Find where the given text appears and provide that cell's center as (X, Y) coordinate. 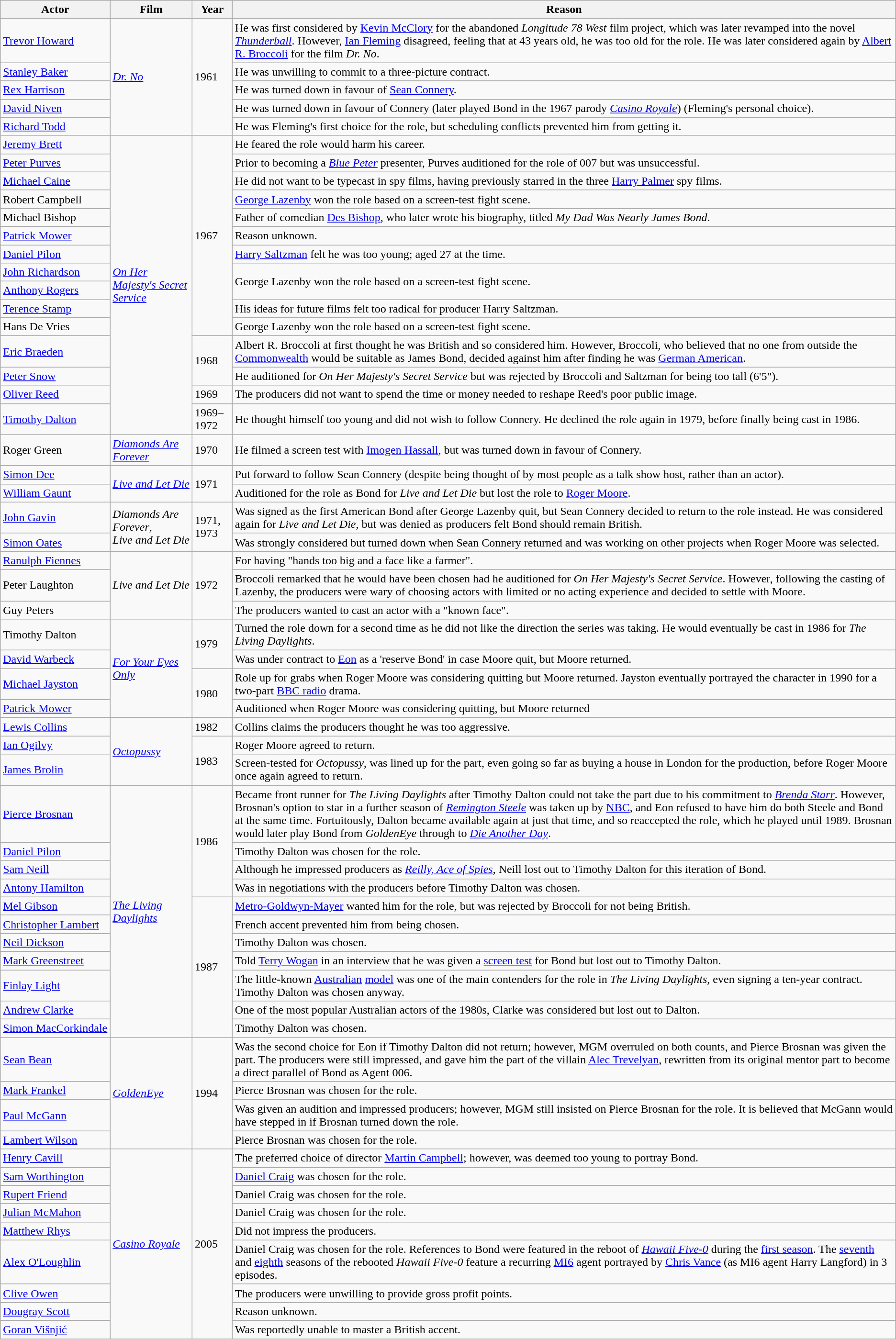
Reason (564, 10)
Guy Peters (56, 610)
The producers wanted to cast an actor with a "known face". (564, 610)
Peter Laughton (56, 585)
Pierce Brosnan (56, 814)
Roger Moore agreed to return. (564, 745)
Hans De Vries (56, 327)
The producers did not want to spend the time or money needed to reshape Reed's poor public image. (564, 394)
Mark Greenstreet (56, 960)
Trevor Howard (56, 41)
Eric Braeden (56, 351)
Paul McGann (56, 1115)
One of the most popular Australian actors of the 1980s, Clarke was considered but lost out to Dalton. (564, 1010)
Jeremy Brett (56, 145)
1986 (213, 841)
Michael Bishop (56, 217)
2005 (213, 1244)
Diamonds Are Forever (151, 450)
The Living Daylights (151, 911)
He was unwilling to commit to a three-picture contract. (564, 72)
Year (213, 10)
Father of comedian Des Bishop, who later wrote his biography, titled My Dad Was Nearly James Bond. (564, 217)
1980 (213, 693)
1967 (213, 235)
His ideas for future films felt too radical for producer Harry Saltzman. (564, 309)
1971 (213, 484)
1982 (213, 727)
James Brolin (56, 770)
Simon Dee (56, 475)
Terence Stamp (56, 309)
He was turned down in favour of Sean Connery. (564, 90)
John Richardson (56, 272)
1961 (213, 77)
Simon MacCorkindale (56, 1028)
Christopher Lambert (56, 924)
Oliver Reed (56, 394)
He thought himself too young and did not wish to follow Connery. He declined the role again in 1979, before finally being cast in 1986. (564, 419)
1969 (213, 394)
1979 (213, 644)
He filmed a screen test with Imogen Hassall, but was turned down in favour of Connery. (564, 450)
Was reportedly unable to master a British accent. (564, 1329)
Richard Todd (56, 126)
He was turned down in favour of Connery (later played Bond in the 1967 parody Casino Royale) (Fleming's personal choice). (564, 108)
Mark Frankel (56, 1091)
1971, 1973 (213, 526)
Prior to becoming a Blue Peter presenter, Purves auditioned for the role of 007 but was unsuccessful. (564, 163)
Neil Dickson (56, 942)
He auditioned for On Her Majesty's Secret Service but was rejected by Broccoli and Saltzman for being too tall (6'5"). (564, 376)
Was under contract to Eon as a 'reserve Bond' in case Moore quit, but Moore returned. (564, 659)
He was Fleming's first choice for the role, but scheduling conflicts prevented him from getting it. (564, 126)
For Your Eyes Only (151, 669)
Antony Hamilton (56, 888)
David Niven (56, 108)
French accent prevented him from being chosen. (564, 924)
Ranulph Fiennes (56, 560)
Peter Snow (56, 376)
Collins claims the producers thought he was too aggressive. (564, 727)
Rupert Friend (56, 1194)
Matthew Rhys (56, 1231)
Julian McMahon (56, 1213)
Film (151, 10)
Harry Saltzman felt he was too young; aged 27 at the time. (564, 254)
Stanley Baker (56, 72)
Simon Oates (56, 542)
Dougray Scott (56, 1311)
For having "hands too big and a face like a farmer". (564, 560)
Was strongly considered but turned down when Sean Connery returned and was working on other projects when Roger Moore was selected. (564, 542)
On Her Majesty's Secret Service (151, 285)
Metro-Goldwyn-Mayer wanted him for the role, but was rejected by Broccoli for not being British. (564, 906)
1987 (213, 967)
Rex Harrison (56, 90)
Roger Green (56, 450)
The preferred choice of director Martin Campbell; however, was deemed too young to portray Bond. (564, 1158)
The producers were unwilling to provide gross profit points. (564, 1293)
Casino Royale (151, 1244)
Timothy Dalton was chosen for the role. (564, 851)
1994 (213, 1093)
Alex O'Loughlin (56, 1262)
Anthony Rogers (56, 290)
Octopussy (151, 751)
Auditioned for the role as Bond for Live and Let Die but lost the role to Roger Moore. (564, 493)
1969–1972 (213, 419)
Mel Gibson (56, 906)
Michael Caine (56, 181)
Auditioned when Roger Moore was considering quitting, but Moore returned (564, 709)
1970 (213, 450)
Robert Campbell (56, 199)
Actor (56, 10)
David Warbeck (56, 659)
Peter Purves (56, 163)
Although he impressed producers as Reilly, Ace of Spies, Neill lost out to Timothy Dalton for this iteration of Bond. (564, 870)
Diamonds Are Forever,Live and Let Die (151, 526)
Did not impress the producers. (564, 1231)
Told Terry Wogan in an interview that he was given a screen test for Bond but lost out to Timothy Dalton. (564, 960)
He feared the role would harm his career. (564, 145)
Finlay Light (56, 985)
Sam Worthington (56, 1176)
1983 (213, 761)
Goran Višnjić (56, 1329)
William Gaunt (56, 493)
1972 (213, 585)
Lewis Collins (56, 727)
John Gavin (56, 518)
Clive Owen (56, 1293)
Was in negotiations with the producers before Timothy Dalton was chosen. (564, 888)
Henry Cavill (56, 1158)
Sam Neill (56, 870)
GoldenEye (151, 1093)
1968 (213, 361)
Lambert Wilson (56, 1140)
Dr. No (151, 77)
Ian Ogilvy (56, 745)
Andrew Clarke (56, 1010)
Sean Bean (56, 1060)
Michael Jayston (56, 684)
He did not want to be typecast in spy films, having previously starred in the three Harry Palmer spy films. (564, 181)
Put forward to follow Sean Connery (despite being thought of by most people as a talk show host, rather than an actor). (564, 475)
